Return (x, y) of the center of cell containing provided text 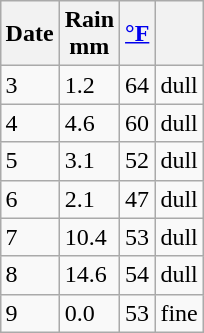
47 (138, 199)
°F (138, 34)
0.0 (89, 313)
6 (30, 199)
3 (30, 85)
4.6 (89, 123)
4 (30, 123)
fine (179, 313)
60 (138, 123)
1.2 (89, 85)
9 (30, 313)
64 (138, 85)
Rainmm (89, 34)
52 (138, 161)
3.1 (89, 161)
10.4 (89, 237)
14.6 (89, 275)
Date (30, 34)
8 (30, 275)
7 (30, 237)
2.1 (89, 199)
54 (138, 275)
5 (30, 161)
